For the text-containing cell, return its midpoint in [X, Y] coordinate format. 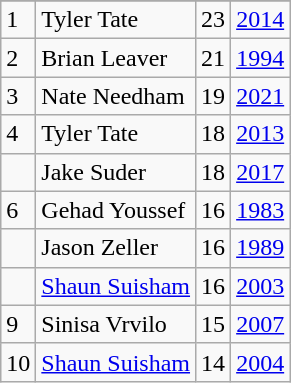
1994 [260, 58]
2 [18, 58]
10 [18, 362]
2004 [260, 362]
2017 [260, 172]
1 [18, 20]
Jake Suder [116, 172]
2014 [260, 20]
Brian Leaver [116, 58]
2013 [260, 134]
Sinisa Vrvilo [116, 324]
2003 [260, 286]
Gehad Youssef [116, 210]
19 [214, 96]
1989 [260, 248]
6 [18, 210]
15 [214, 324]
3 [18, 96]
Nate Needham [116, 96]
2021 [260, 96]
14 [214, 362]
1983 [260, 210]
4 [18, 134]
23 [214, 20]
2007 [260, 324]
Jason Zeller [116, 248]
9 [18, 324]
21 [214, 58]
